Determine the (x, y) coordinate at the center of the cell enclosing the given text.  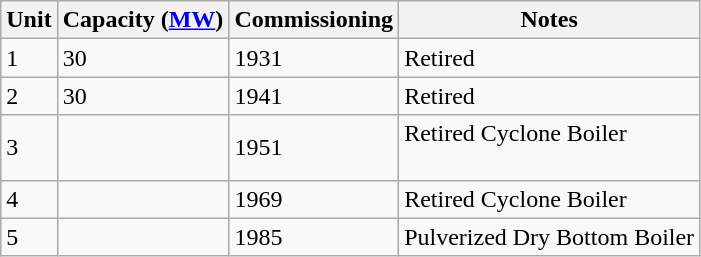
4 (29, 199)
2 (29, 96)
1 (29, 58)
1985 (314, 237)
Pulverized Dry Bottom Boiler (550, 237)
3 (29, 148)
1951 (314, 148)
5 (29, 237)
Commissioning (314, 20)
Unit (29, 20)
Capacity (MW) (143, 20)
Notes (550, 20)
1941 (314, 96)
1969 (314, 199)
1931 (314, 58)
